For the text-containing cell, return its midpoint in [x, y] coordinate format. 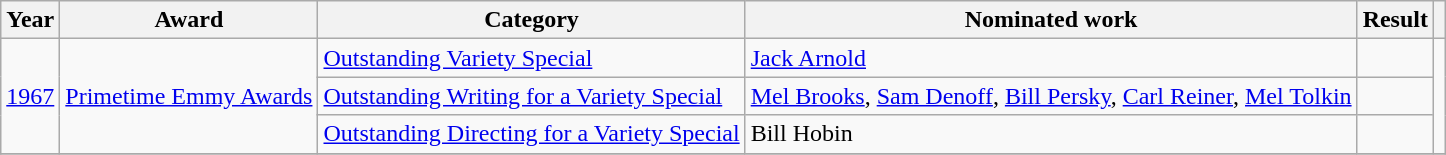
Outstanding Variety Special [532, 58]
Mel Brooks, Sam Denoff, Bill Persky, Carl Reiner, Mel Tolkin [1051, 96]
Jack Arnold [1051, 58]
1967 [30, 96]
Outstanding Writing for a Variety Special [532, 96]
Primetime Emmy Awards [189, 96]
Category [532, 20]
Nominated work [1051, 20]
Bill Hobin [1051, 134]
Result [1395, 20]
Award [189, 20]
Year [30, 20]
Outstanding Directing for a Variety Special [532, 134]
